Pinpoint the cell where the given text exists, returning its [X, Y] midpoint coordinate. 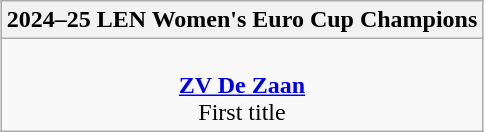
ZV De ZaanFirst title [242, 85]
2024–25 LEN Women's Euro Cup Champions [242, 20]
